For the text-containing cell, return its midpoint in (x, y) coordinate format. 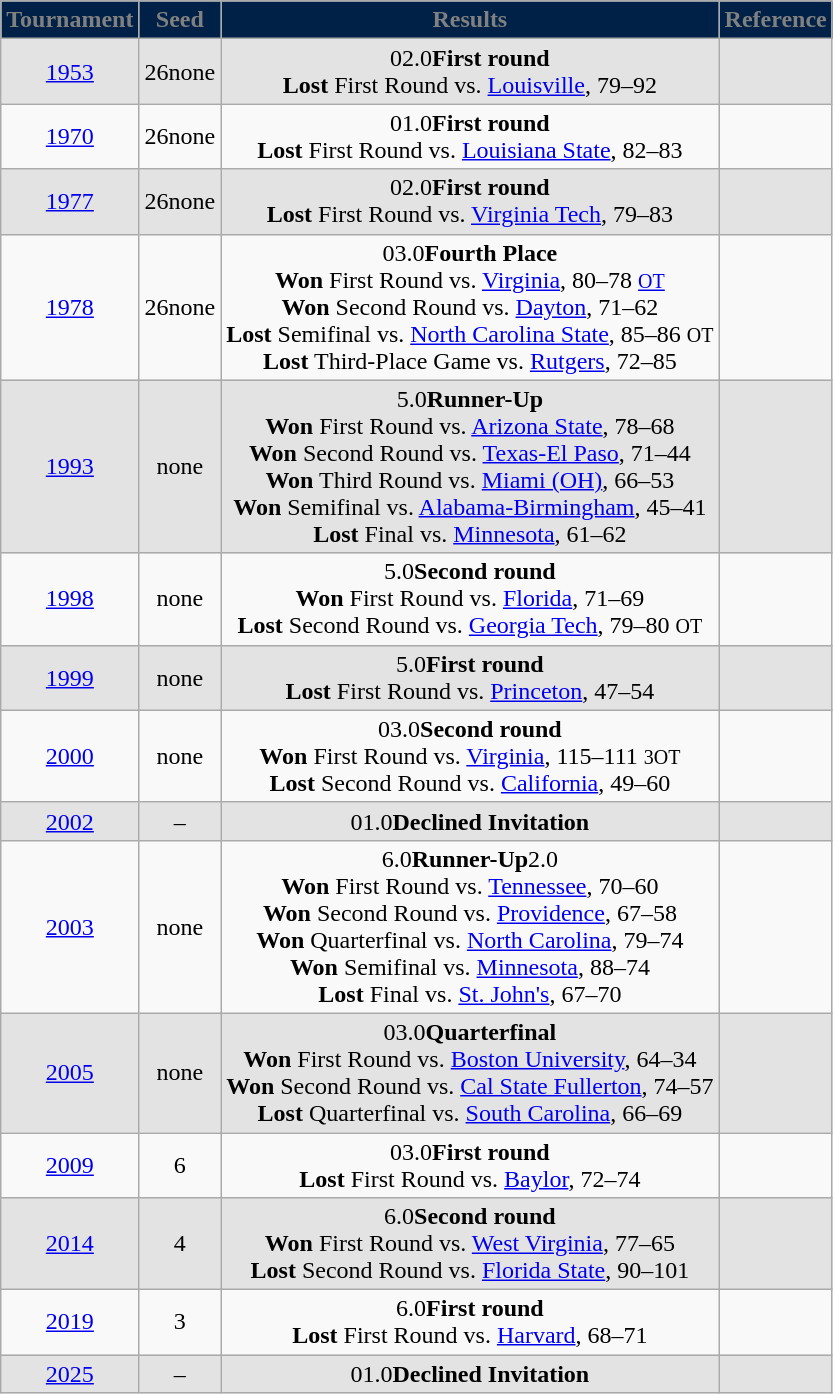
Tournament (70, 20)
4 (180, 1244)
02.0First roundLost First Round vs. Virginia Tech, 79–83 (470, 202)
02.0First roundLost First Round vs. Louisville, 79–92 (470, 72)
Reference (776, 20)
1953 (70, 72)
1977 (70, 202)
1970 (70, 136)
6.0Second roundWon First Round vs. West Virginia, 77–65Lost Second Round vs. Florida State, 90–101 (470, 1244)
2002 (70, 821)
03.0Second roundWon First Round vs. Virginia, 115–111 3OTLost Second Round vs. California, 49–60 (470, 756)
2025 (70, 1374)
1998 (70, 599)
2019 (70, 1322)
01.0First roundLost First Round vs. Louisiana State, 82–83 (470, 136)
6.0First roundLost First Round vs. Harvard, 68–71 (470, 1322)
Seed (180, 20)
2000 (70, 756)
Results (470, 20)
3 (180, 1322)
5.0Second roundWon First Round vs. Florida, 71–69Lost Second Round vs. Georgia Tech, 79–80 OT (470, 599)
1999 (70, 678)
2005 (70, 1072)
2003 (70, 926)
5.0First roundLost First Round vs. Princeton, 47–54 (470, 678)
2014 (70, 1244)
1978 (70, 307)
03.0First roundLost First Round vs. Baylor, 72–74 (470, 1164)
2009 (70, 1164)
1993 (70, 466)
6 (180, 1164)
